Identify which cell holds the provided text, then report its [X, Y] central coordinate. 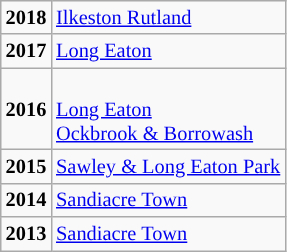
2018 [26, 17]
2014 [26, 200]
Long Eaton [168, 51]
Long Eaton Ockbrook & Borrowash [168, 109]
2013 [26, 234]
Sawley & Long Eaton Park [168, 166]
2015 [26, 166]
2016 [26, 109]
Ilkeston Rutland [168, 17]
2017 [26, 51]
